Detect which cell encompasses the target text, then output its (X, Y) center coordinate. 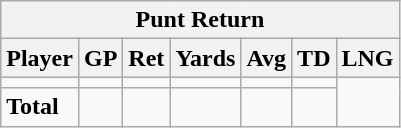
Total (40, 107)
Ret (146, 58)
Yards (206, 58)
LNG (368, 58)
Avg (266, 58)
Punt Return (200, 20)
TD (314, 58)
Player (40, 58)
GP (100, 58)
